Return (X, Y) of the center of cell containing provided text 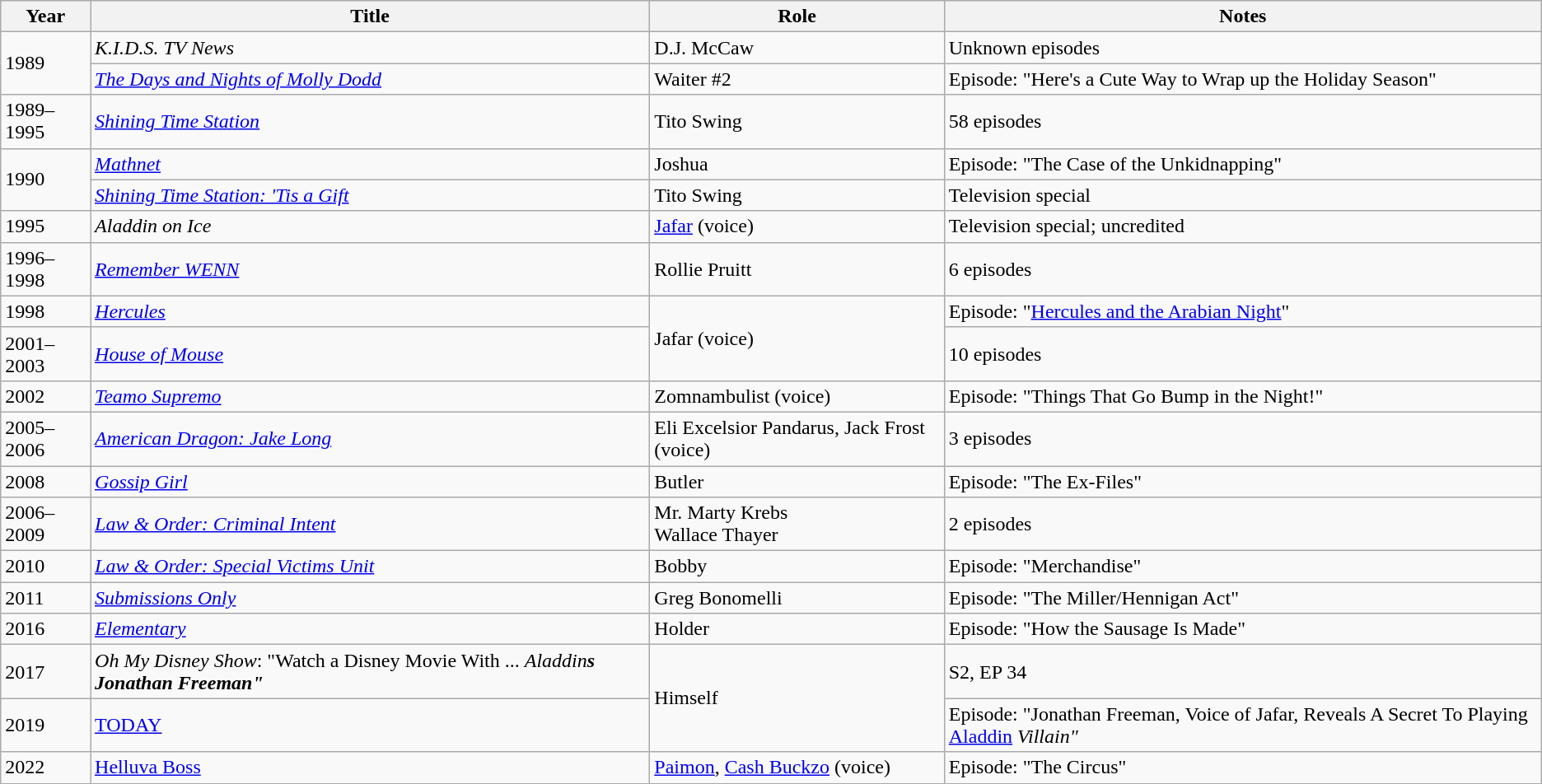
Greg Bonomelli (797, 598)
Episode: "How the Sausage Is Made" (1242, 629)
2008 (46, 482)
6 episodes (1242, 268)
Law & Order: Criminal Intent (371, 524)
Gossip Girl (371, 482)
Oh My Disney Show: "Watch a Disney Movie With ... Aladdins Jonathan Freeman" (371, 672)
2022 (46, 768)
Teamo Supremo (371, 396)
Hercules (371, 311)
Paimon, Cash Buckzo (voice) (797, 768)
Unknown episodes (1242, 48)
1995 (46, 226)
2005–2006 (46, 438)
Notes (1242, 16)
Shining Time Station: 'Tis a Gift (371, 195)
Remember WENN (371, 268)
House of Mouse (371, 354)
Law & Order: Special Victims Unit (371, 567)
Year (46, 16)
10 episodes (1242, 354)
S2, EP 34 (1242, 672)
American Dragon: Jake Long (371, 438)
Title (371, 16)
Episode: "Here's a Cute Way to Wrap up the Holiday Season" (1242, 79)
Role (797, 16)
1996–1998 (46, 268)
Episode: "Hercules and the Arabian Night" (1242, 311)
Joshua (797, 164)
Mathnet (371, 164)
1998 (46, 311)
TODAY (371, 725)
Mr. Marty Krebs Wallace Thayer (797, 524)
Episode: "The Case of the Unkidnapping" (1242, 164)
2006–2009 (46, 524)
2010 (46, 567)
Helluva Boss (371, 768)
Holder (797, 629)
K.I.D.S. TV News (371, 48)
58 episodes (1242, 122)
Bobby (797, 567)
Butler (797, 482)
Eli Excelsior Pandarus, Jack Frost (voice) (797, 438)
2019 (46, 725)
Episode: "The Circus" (1242, 768)
1989–1995 (46, 122)
2001–2003 (46, 354)
Shining Time Station (371, 122)
Submissions Only (371, 598)
Television special (1242, 195)
2011 (46, 598)
2017 (46, 672)
Elementary (371, 629)
Waiter #2 (797, 79)
Himself (797, 698)
Episode: "Merchandise" (1242, 567)
Television special; uncredited (1242, 226)
1990 (46, 180)
2 episodes (1242, 524)
Aladdin on Ice (371, 226)
The Days and Nights of Molly Dodd (371, 79)
Episode: "Things That Go Bump in the Night!" (1242, 396)
2016 (46, 629)
Zomnambulist (voice) (797, 396)
Episode: "The Miller/Hennigan Act" (1242, 598)
2002 (46, 396)
1989 (46, 63)
Rollie Pruitt (797, 268)
Episode: "The Ex-Files" (1242, 482)
3 episodes (1242, 438)
D.J. McCaw (797, 48)
Episode: "Jonathan Freeman, Voice of Jafar, Reveals A Secret To Playing Aladdin Villain" (1242, 725)
